Pinpoint the cell where the given text exists, returning its [X, Y] midpoint coordinate. 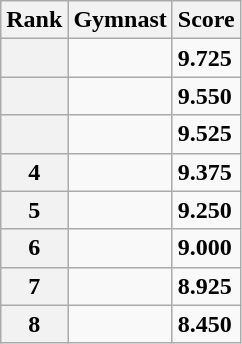
9.375 [206, 172]
5 [34, 210]
6 [34, 248]
9.250 [206, 210]
Rank [34, 20]
9.550 [206, 96]
9.525 [206, 134]
Gymnast [120, 20]
8.925 [206, 286]
9.725 [206, 58]
8 [34, 324]
Score [206, 20]
9.000 [206, 248]
7 [34, 286]
8.450 [206, 324]
4 [34, 172]
